Return the [X, Y] coordinate for the center point of the cell that contains the specified text.  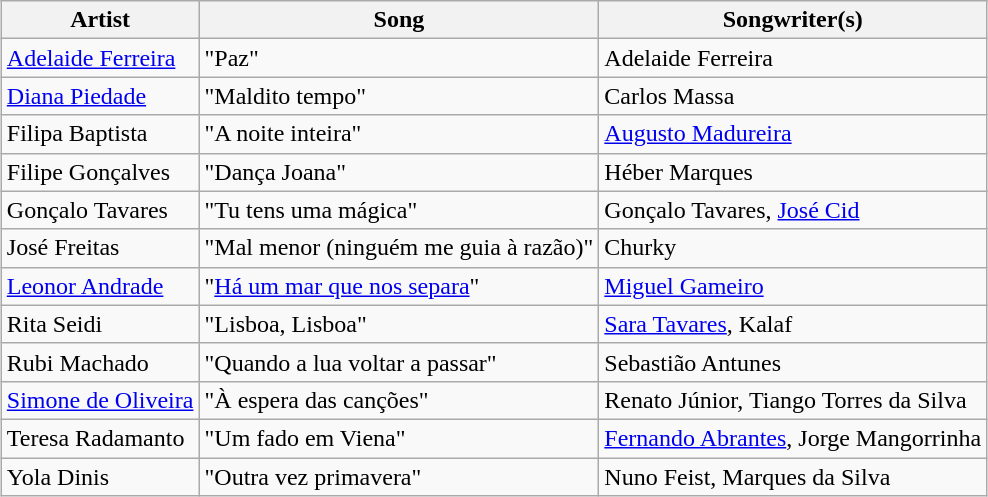
Filipe Gonçalves [100, 172]
"Tu tens uma mágica" [399, 210]
Filipa Baptista [100, 134]
"Maldito tempo" [399, 96]
Simone de Oliveira [100, 400]
Teresa Radamanto [100, 438]
Sara Tavares, Kalaf [793, 324]
"À espera das canções" [399, 400]
"Quando a lua voltar a passar" [399, 362]
Rubi Machado [100, 362]
"Paz" [399, 58]
Leonor Andrade [100, 286]
Song [399, 20]
Fernando Abrantes, Jorge Mangorrinha [793, 438]
Rita Seidi [100, 324]
Churky [793, 248]
Songwriter(s) [793, 20]
"Há um mar que nos separa" [399, 286]
Artist [100, 20]
"Outra vez primavera" [399, 477]
José Freitas [100, 248]
Héber Marques [793, 172]
Renato Júnior, Tiango Torres da Silva [793, 400]
Miguel Gameiro [793, 286]
Augusto Madureira [793, 134]
"A noite inteira" [399, 134]
Sebastião Antunes [793, 362]
Yola Dinis [100, 477]
Diana Piedade [100, 96]
"Lisboa, Lisboa" [399, 324]
Gonçalo Tavares [100, 210]
"Mal menor (ninguém me guia à razão)" [399, 248]
Carlos Massa [793, 96]
"Um fado em Viena" [399, 438]
Nuno Feist, Marques da Silva [793, 477]
Gonçalo Tavares, José Cid [793, 210]
"Dança Joana" [399, 172]
